Detect which cell encompasses the target text, then output its [X, Y] center coordinate. 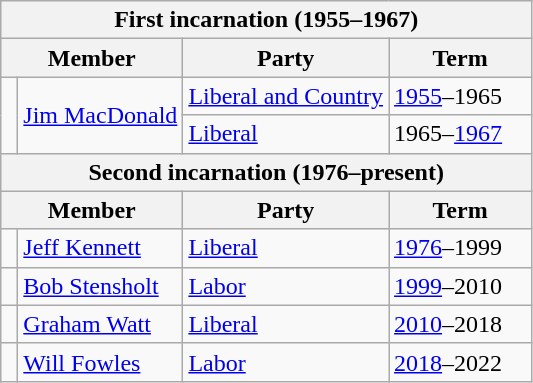
Jim MacDonald [100, 115]
1976–1999 [460, 248]
1965–1967 [460, 134]
Graham Watt [100, 324]
First incarnation (1955–1967) [266, 20]
Jeff Kennett [100, 248]
Bob Stensholt [100, 286]
Second incarnation (1976–present) [266, 172]
1999–2010 [460, 286]
Will Fowles [100, 362]
2018–2022 [460, 362]
1955–1965 [460, 96]
2010–2018 [460, 324]
Liberal and Country [286, 96]
